Return [x, y] of the center of cell containing provided text 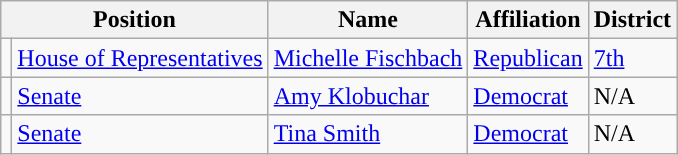
Name [368, 20]
Republican [528, 58]
7th [632, 58]
Michelle Fischbach [368, 58]
Amy Klobuchar [368, 96]
Tina Smith [368, 134]
Affiliation [528, 20]
District [632, 20]
Position [134, 20]
House of Representatives [140, 58]
